Extract the [x, y] coordinate from the center of the cell holding the provided text.  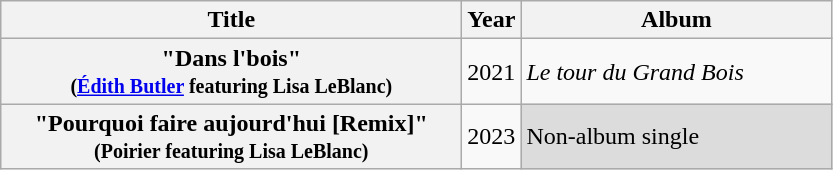
"Pourquoi faire aujourd'hui [Remix]"(Poirier featuring Lisa LeBlanc) [232, 136]
Non-album single [676, 136]
Le tour du Grand Bois [676, 72]
Title [232, 20]
2021 [492, 72]
Year [492, 20]
"Dans l'bois"(Édith Butler featuring Lisa LeBlanc) [232, 72]
2023 [492, 136]
Album [676, 20]
